Return the [x, y] coordinate for the center point of the cell that contains the specified text.  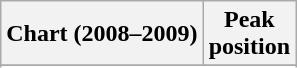
Peakposition [249, 34]
Chart (2008–2009) [102, 34]
